Output the [x, y] coordinate of the center of the cell containing the given text.  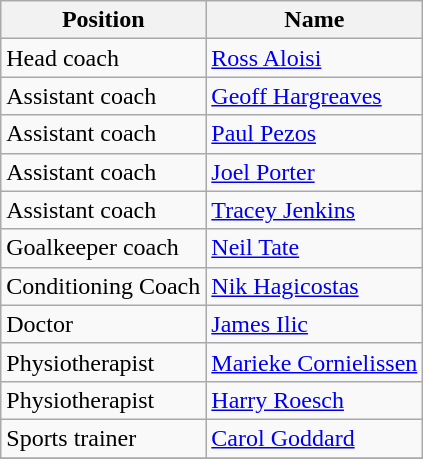
Paul Pezos [314, 134]
Goalkeeper coach [104, 248]
Carol Goddard [314, 438]
Position [104, 20]
Tracey Jenkins [314, 210]
Geoff Hargreaves [314, 96]
Harry Roesch [314, 400]
Marieke Cornielissen [314, 362]
Name [314, 20]
Conditioning Coach [104, 286]
Sports trainer [104, 438]
Ross Aloisi [314, 58]
James Ilic [314, 324]
Joel Porter [314, 172]
Head coach [104, 58]
Nik Hagicostas [314, 286]
Doctor [104, 324]
Neil Tate [314, 248]
